Search for the cell housing the specified text and yield its [x, y] center coordinate. 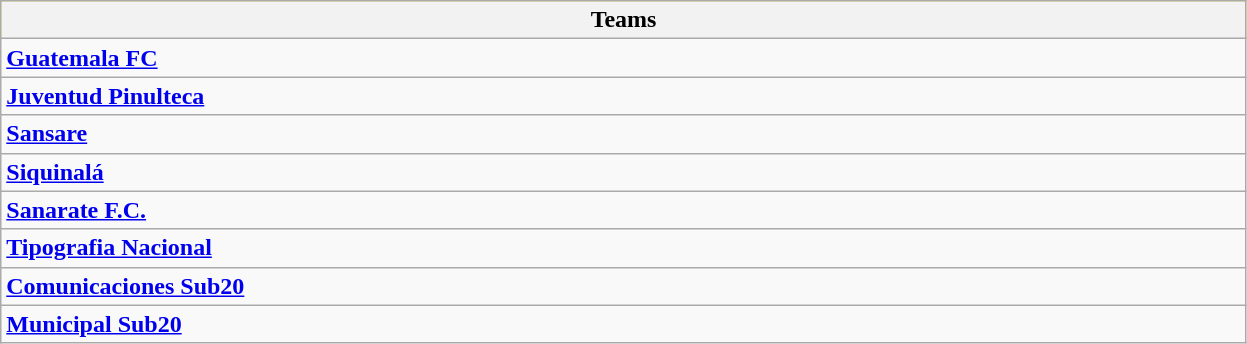
Siquinalá [624, 172]
Tipografia Nacional [624, 248]
Guatemala FC [624, 58]
Teams [624, 20]
Sansare [624, 134]
Sanarate F.C. [624, 210]
Comunicaciones Sub20 [624, 286]
Juventud Pinulteca [624, 96]
Municipal Sub20 [624, 324]
